Return (X, Y) of the center of cell containing provided text 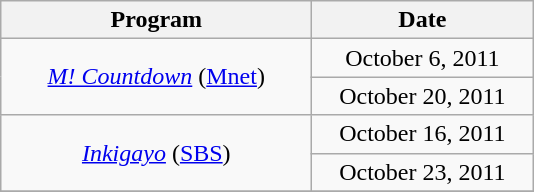
Date (422, 20)
M! Countdown (Mnet) (156, 77)
Inkigayo (SBS) (156, 153)
October 16, 2011 (422, 134)
October 6, 2011 (422, 58)
October 20, 2011 (422, 96)
Program (156, 20)
October 23, 2011 (422, 172)
